Pinpoint the cell where the given text exists, returning its (X, Y) midpoint coordinate. 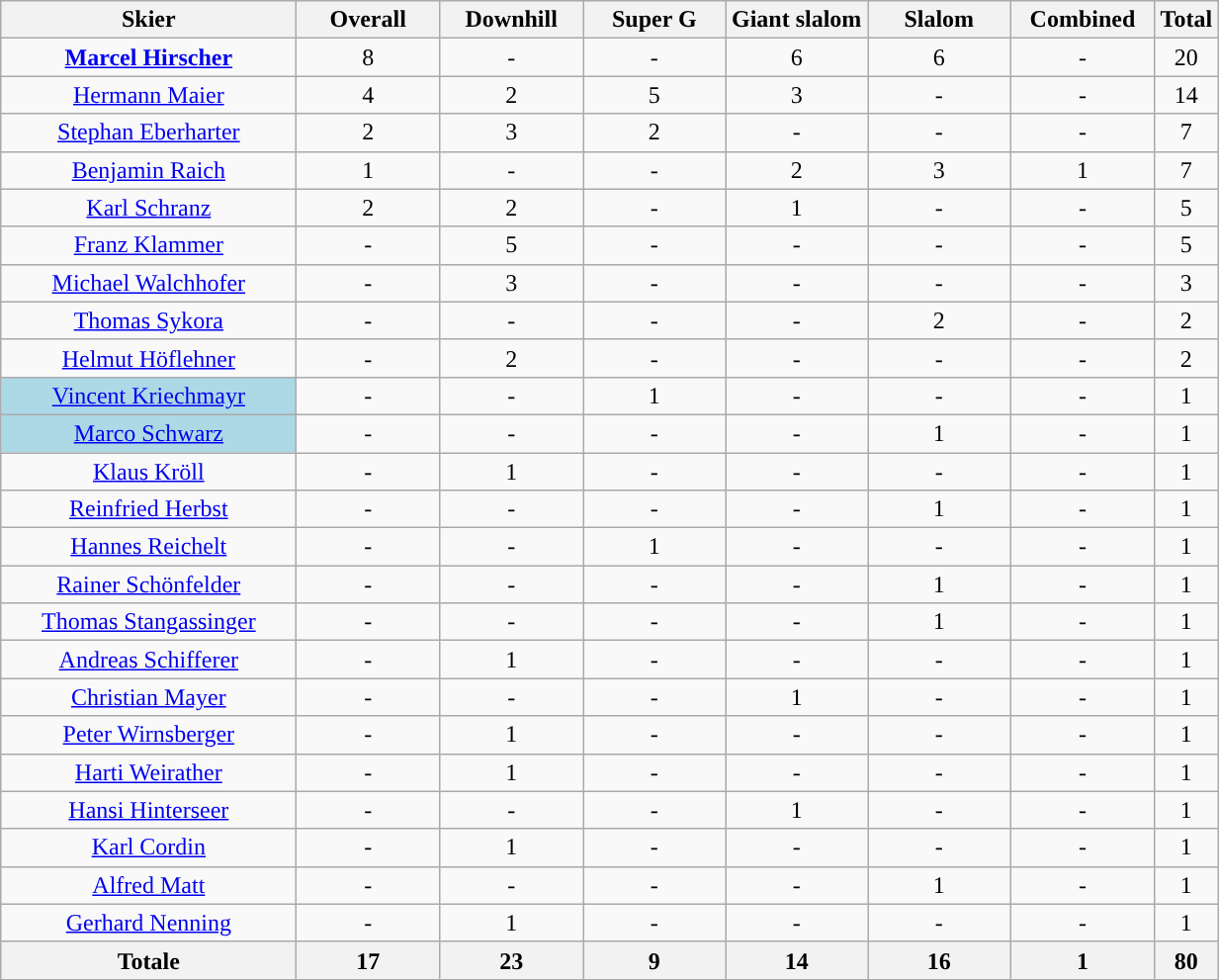
Gerhard Nenning (148, 923)
9 (654, 960)
Thomas Sykora (148, 320)
Vincent Kriechmayr (148, 396)
Michael Walchhofer (148, 283)
Marcel Hirscher (148, 57)
16 (939, 960)
17 (368, 960)
Karl Cordin (148, 847)
Christian Mayer (148, 697)
Alfred Matt (148, 885)
Harti Weirather (148, 772)
Reinfried Herbst (148, 509)
23 (510, 960)
80 (1186, 960)
Overall (368, 20)
Karl Schranz (148, 208)
Skier (148, 20)
20 (1186, 57)
Thomas Stangassinger (148, 622)
Andreas Schifferer (148, 660)
Stephan Eberharter (148, 133)
Rainer Schönfelder (148, 584)
Benjamin Raich (148, 170)
Hermann Maier (148, 95)
Totale (148, 960)
Downhill (510, 20)
Hansi Hinterseer (148, 810)
Helmut Höflehner (148, 358)
Franz Klammer (148, 245)
Slalom (939, 20)
Combined (1083, 20)
4 (368, 95)
Super G (654, 20)
Total (1186, 20)
Giant slalom (797, 20)
Klaus Kröll (148, 472)
8 (368, 57)
Marco Schwarz (148, 433)
Peter Wirnsberger (148, 735)
Hannes Reichelt (148, 547)
